Return the [X, Y] coordinate for the center point of the cell that contains the specified text.  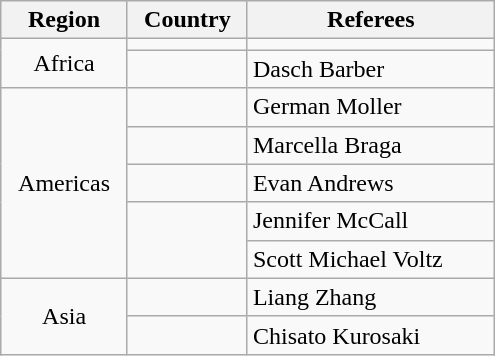
Evan Andrews [370, 183]
Liang Zhang [370, 297]
Africa [64, 64]
Marcella Braga [370, 145]
Country [187, 20]
Scott Michael Voltz [370, 259]
Region [64, 20]
Americas [64, 183]
Chisato Kurosaki [370, 335]
Asia [64, 316]
Referees [370, 20]
Jennifer McCall [370, 221]
Dasch Barber [370, 69]
German Moller [370, 107]
